Search for the cell housing the specified text and yield its (x, y) center coordinate. 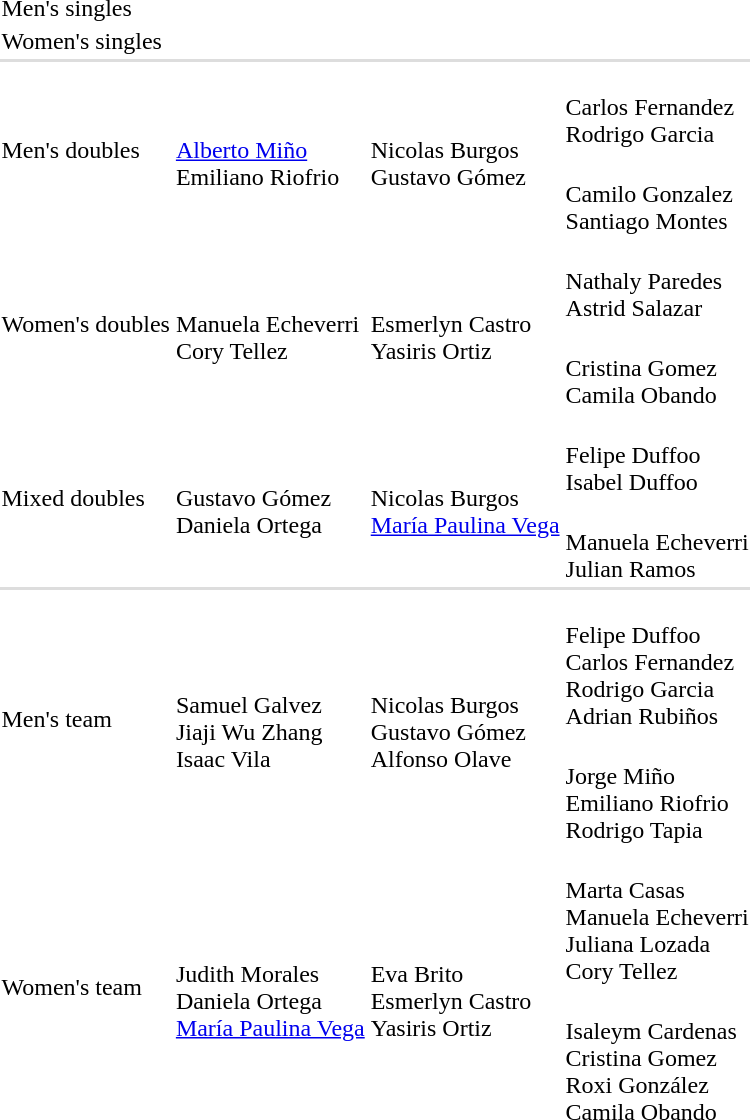
Nicolas BurgosGustavo Gómez (465, 150)
Samuel GalvezJiaji Wu ZhangIsaac Vila (270, 719)
Women's singles (86, 41)
Manuela EcheverriJulian Ramos (657, 542)
Men's doubles (86, 150)
Felipe DuffooIsabel Duffoo (657, 455)
Camilo GonzalezSantiago Montes (657, 194)
Nathaly ParedesAstrid Salazar (657, 281)
Jorge MiñoEmiliano RiofrioRodrigo Tapia (657, 790)
Gustavo GómezDaniela Ortega (270, 498)
Women's doubles (86, 324)
Nicolas BurgosMaría Paulina Vega (465, 498)
Nicolas BurgosGustavo GómezAlfonso Olave (465, 719)
Manuela EcheverriCory Tellez (270, 324)
Marta CasasManuela EcheverriJuliana LozadaCory Tellez (657, 917)
Alberto MiñoEmiliano Riofrio (270, 150)
Felipe DuffooCarlos FernandezRodrigo GarciaAdrian Rubiños (657, 662)
Esmerlyn CastroYasiris Ortiz (465, 324)
Men's team (86, 719)
Mixed doubles (86, 498)
Cristina GomezCamila Obando (657, 368)
Carlos FernandezRodrigo Garcia (657, 107)
